Pinpoint the cell where the given text exists, returning its (X, Y) midpoint coordinate. 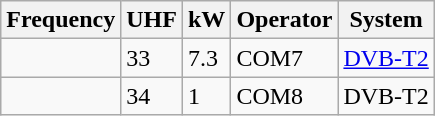
UHF (152, 20)
34 (152, 96)
Frequency (61, 20)
System (386, 20)
1 (206, 96)
7.3 (206, 58)
COM7 (284, 58)
COM8 (284, 96)
33 (152, 58)
Operator (284, 20)
kW (206, 20)
